Locate the cell with the specified text and output its (X, Y) center coordinate. 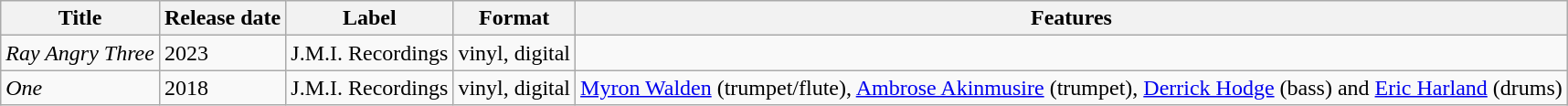
Title (80, 18)
2023 (222, 53)
Myron Walden (trumpet/flute), Ambrose Akinmusire (trumpet), Derrick Hodge (bass) and Eric Harland (drums) (1072, 88)
One (80, 88)
Label (369, 18)
Format (514, 18)
Release date (222, 18)
2018 (222, 88)
Features (1072, 18)
Ray Angry Three (80, 53)
